Provide the [X, Y] coordinate of the cell's center where the given text is located.  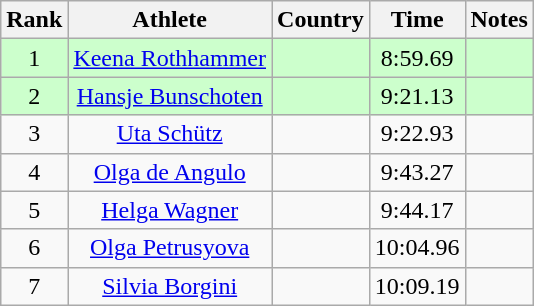
6 [34, 248]
9:22.93 [417, 134]
Country [321, 20]
Time [417, 20]
7 [34, 286]
Olga Petrusyova [170, 248]
Notes [499, 20]
Uta Schütz [170, 134]
9:43.27 [417, 172]
Olga de Angulo [170, 172]
10:09.19 [417, 286]
Hansje Bunschoten [170, 96]
9:44.17 [417, 210]
Athlete [170, 20]
5 [34, 210]
Rank [34, 20]
2 [34, 96]
Helga Wagner [170, 210]
4 [34, 172]
9:21.13 [417, 96]
3 [34, 134]
1 [34, 58]
8:59.69 [417, 58]
Keena Rothhammer [170, 58]
10:04.96 [417, 248]
Silvia Borgini [170, 286]
